From the cell containing the given text, extract its center point as (X, Y) coordinate. 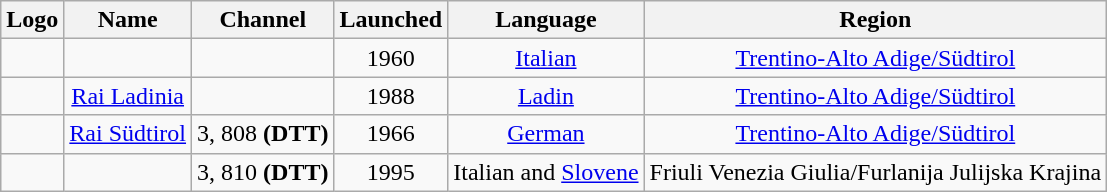
Language (546, 20)
Region (876, 20)
3, 808 (DTT) (263, 134)
Italian and Slovene (546, 172)
1995 (391, 172)
3, 810 (DTT) (263, 172)
Name (128, 20)
Rai Ladinia (128, 96)
Italian (546, 58)
Friuli Venezia Giulia/Furlanija Julijska Krajina (876, 172)
Channel (263, 20)
Launched (391, 20)
1988 (391, 96)
Ladin (546, 96)
1960 (391, 58)
1966 (391, 134)
German (546, 134)
Rai Südtirol (128, 134)
Logo (32, 20)
